Pinpoint the cell where the given text exists, returning its (X, Y) midpoint coordinate. 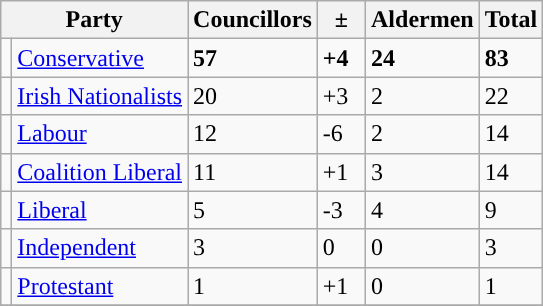
Protestant (100, 286)
Party (94, 20)
± (341, 20)
83 (511, 58)
Total (511, 20)
24 (423, 58)
Liberal (100, 210)
5 (253, 210)
+4 (341, 58)
22 (511, 96)
Conservative (100, 58)
11 (253, 172)
57 (253, 58)
9 (511, 210)
Labour (100, 134)
12 (253, 134)
Irish Nationalists (100, 96)
Coalition Liberal (100, 172)
-3 (341, 210)
4 (423, 210)
-6 (341, 134)
20 (253, 96)
Councillors (253, 20)
Independent (100, 248)
Aldermen (423, 20)
+3 (341, 96)
